Return the (x, y) coordinate for the center point of the cell that contains the specified text.  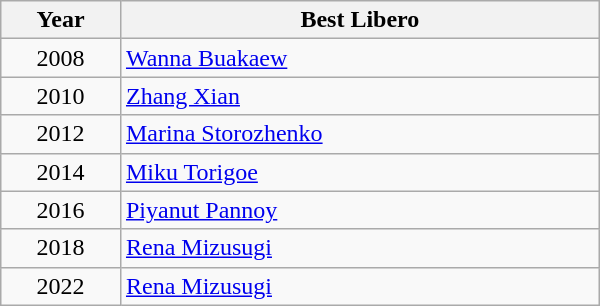
2014 (61, 172)
Miku Torigoe (360, 172)
2010 (61, 96)
Wanna Buakaew (360, 58)
Marina Storozhenko (360, 134)
2022 (61, 286)
Year (61, 20)
2018 (61, 248)
Zhang Xian (360, 96)
2008 (61, 58)
Piyanut Pannoy (360, 210)
Best Libero (360, 20)
2016 (61, 210)
2012 (61, 134)
